Scan for the cell matching the given text and deliver its [X, Y] coordinate at center. 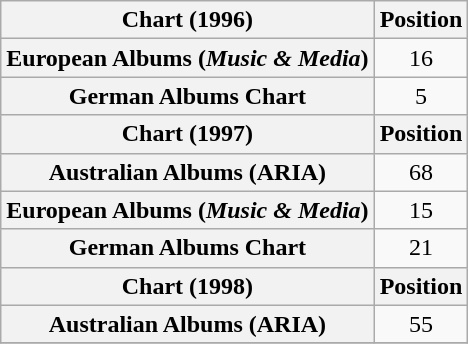
68 [421, 172]
Chart (1998) [188, 286]
Chart (1996) [188, 20]
5 [421, 96]
55 [421, 324]
Chart (1997) [188, 134]
16 [421, 58]
21 [421, 248]
15 [421, 210]
